Provide the [x, y] coordinate of the cell's center where the given text is located.  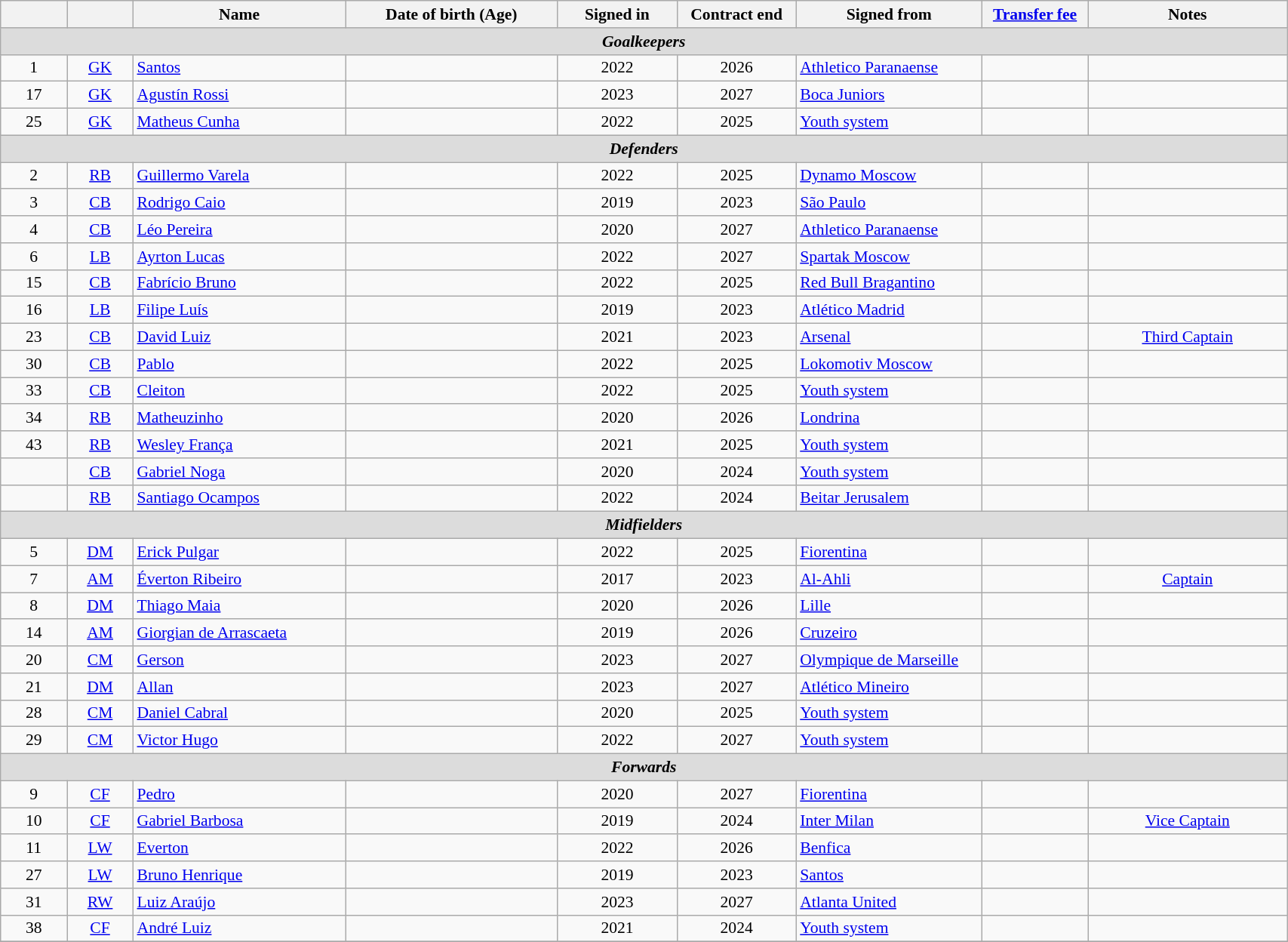
Spartak Moscow [889, 257]
31 [34, 902]
9 [34, 794]
Inter Milan [889, 821]
Victor Hugo [238, 740]
5 [34, 553]
Giorgian de Arrascaeta [238, 633]
Olympique de Marseille [889, 660]
Guillermo Varela [238, 176]
Pedro [238, 794]
Third Captain [1188, 337]
4 [34, 229]
Vice Captain [1188, 821]
28 [34, 713]
Lille [889, 606]
Everton [238, 848]
RW [100, 902]
2017 [617, 579]
Cleiton [238, 391]
Signed from [889, 14]
Matheuzinho [238, 418]
Ayrton Lucas [238, 257]
21 [34, 687]
Date of birth (Age) [451, 14]
Cruzeiro [889, 633]
Matheus Cunha [238, 122]
Filipe Luís [238, 310]
David Luiz [238, 337]
André Luiz [238, 928]
Dynamo Moscow [889, 176]
Arsenal [889, 337]
11 [34, 848]
Fabrício Bruno [238, 283]
Allan [238, 687]
25 [34, 122]
Santiago Ocampos [238, 498]
Bruno Henrique [238, 875]
27 [34, 875]
6 [34, 257]
Notes [1188, 14]
10 [34, 821]
Daniel Cabral [238, 713]
São Paulo [889, 203]
Gabriel Noga [238, 472]
Red Bull Bragantino [889, 283]
2 [34, 176]
Name [238, 14]
33 [34, 391]
7 [34, 579]
Goalkeepers [644, 42]
Transfer fee [1035, 14]
Wesley França [238, 445]
Atlético Mineiro [889, 687]
43 [34, 445]
20 [34, 660]
Benfica [889, 848]
17 [34, 95]
Defenders [644, 149]
Boca Juniors [889, 95]
Signed in [617, 14]
Éverton Ribeiro [238, 579]
Gabriel Barbosa [238, 821]
29 [34, 740]
34 [34, 418]
Contract end [736, 14]
8 [34, 606]
Atlanta United [889, 902]
Luiz Araújo [238, 902]
Rodrigo Caio [238, 203]
Lokomotiv Moscow [889, 364]
Agustín Rossi [238, 95]
Al-Ahli [889, 579]
16 [34, 310]
Thiago Maia [238, 606]
23 [34, 337]
Pablo [238, 364]
Léo Pereira [238, 229]
Midfielders [644, 525]
Forwards [644, 768]
1 [34, 68]
14 [34, 633]
Atlético Madrid [889, 310]
15 [34, 283]
Captain [1188, 579]
Beitar Jerusalem [889, 498]
38 [34, 928]
Londrina [889, 418]
Gerson [238, 660]
30 [34, 364]
3 [34, 203]
Erick Pulgar [238, 553]
